Identify which cell holds the provided text, then report its [X, Y] central coordinate. 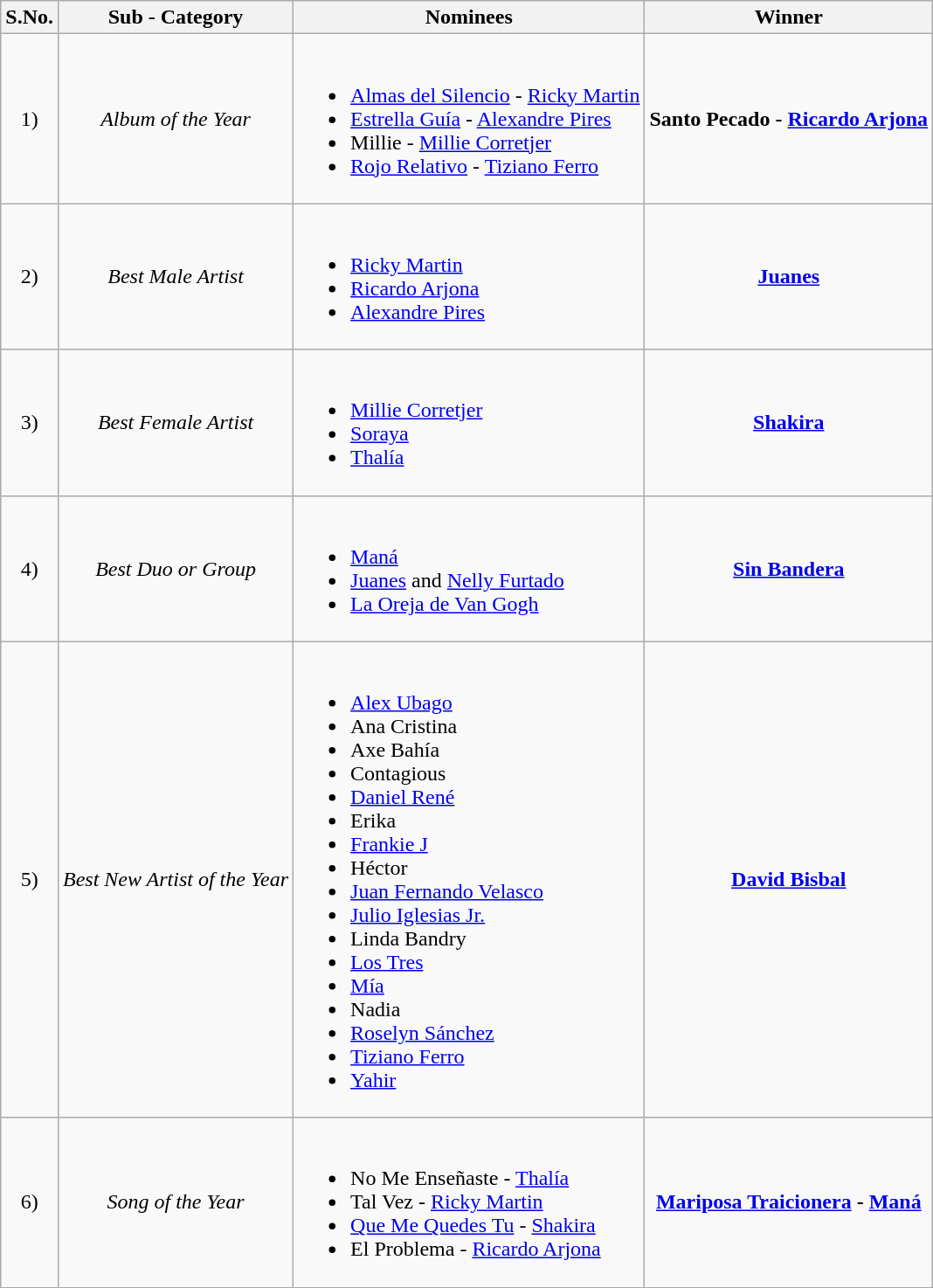
3) [30, 423]
Winner [789, 17]
5) [30, 879]
David Bisbal [789, 879]
Mariposa Traicionera - Maná [789, 1202]
Song of the Year [175, 1202]
1) [30, 119]
Best Female Artist [175, 423]
Best Male Artist [175, 276]
Almas del Silencio - Ricky MartinEstrella Guía - Alexandre PiresMillie - Millie CorretjerRojo Relativo - Tiziano Ferro [469, 119]
Album of the Year [175, 119]
Juanes [789, 276]
Santo Pecado - Ricardo Arjona [789, 119]
Sin Bandera [789, 568]
Best Duo or Group [175, 568]
S.No. [30, 17]
Sub - Category [175, 17]
Ricky MartinRicardo ArjonaAlexandre Pires [469, 276]
Millie CorretjerSorayaThalía [469, 423]
2) [30, 276]
Shakira [789, 423]
6) [30, 1202]
ManáJuanes and Nelly FurtadoLa Oreja de Van Gogh [469, 568]
Nominees [469, 17]
4) [30, 568]
Best New Artist of the Year [175, 879]
No Me Enseñaste - ThalíaTal Vez - Ricky MartinQue Me Quedes Tu - ShakiraEl Problema - Ricardo Arjona [469, 1202]
